Extract the (x, y) coordinate from the center of the cell holding the provided text.  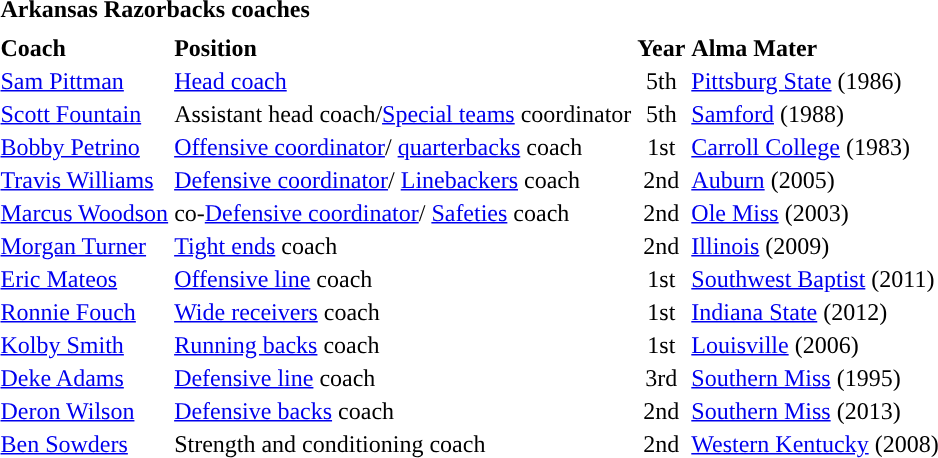
Defensive coordinator/ Linebackers coach (403, 180)
Tight ends coach (403, 246)
co-Defensive coordinator/ Safeties coach (403, 213)
Head coach (403, 81)
Running backs coach (403, 345)
Defensive backs coach (403, 411)
Offensive line coach (403, 279)
Year (662, 48)
Position (403, 48)
Defensive line coach (403, 378)
Assistant head coach/Special teams coordinator (403, 114)
3rd (662, 378)
Offensive coordinator/ quarterbacks coach (403, 147)
Wide receivers coach (403, 312)
